Provide the [x, y] coordinate of the cell's center where the given text is located.  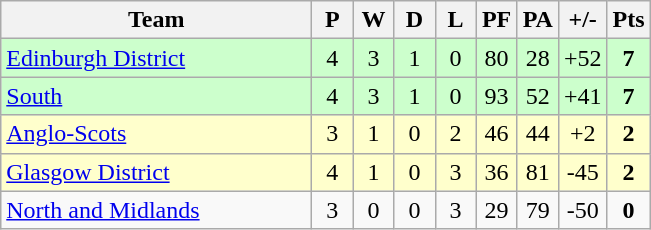
44 [538, 134]
80 [496, 58]
28 [538, 58]
L [456, 20]
93 [496, 96]
36 [496, 172]
PF [496, 20]
Glasgow District [156, 172]
Team [156, 20]
D [414, 20]
South [156, 96]
52 [538, 96]
-45 [582, 172]
29 [496, 210]
46 [496, 134]
79 [538, 210]
PA [538, 20]
Pts [628, 20]
Anglo-Scots [156, 134]
-50 [582, 210]
+41 [582, 96]
North and Midlands [156, 210]
W [374, 20]
+/- [582, 20]
81 [538, 172]
+52 [582, 58]
+2 [582, 134]
P [332, 20]
Edinburgh District [156, 58]
